Capture the cell that displays the provided text and extract its (x, y) central coordinate. 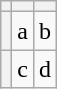
b (46, 31)
a (23, 31)
c (23, 69)
d (46, 69)
